Pinpoint the cell where the given text exists, returning its (X, Y) midpoint coordinate. 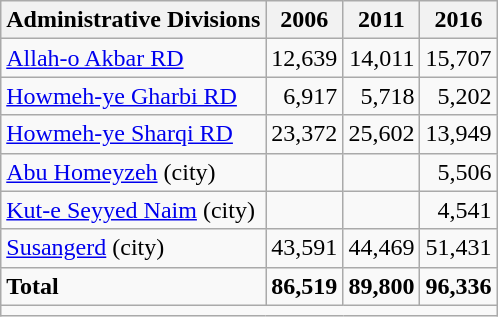
43,591 (304, 248)
Susangerd (city) (134, 248)
4,541 (458, 210)
2016 (458, 20)
6,917 (304, 96)
Allah-o Akbar RD (134, 58)
2011 (382, 20)
51,431 (458, 248)
23,372 (304, 134)
Total (134, 286)
Howmeh-ye Gharbi RD (134, 96)
2006 (304, 20)
Administrative Divisions (134, 20)
25,602 (382, 134)
14,011 (382, 58)
5,718 (382, 96)
Howmeh-ye Sharqi RD (134, 134)
13,949 (458, 134)
86,519 (304, 286)
44,469 (382, 248)
5,506 (458, 172)
Kut-e Seyyed Naim (city) (134, 210)
Abu Homeyzeh (city) (134, 172)
89,800 (382, 286)
15,707 (458, 58)
12,639 (304, 58)
5,202 (458, 96)
96,336 (458, 286)
